Find where the given text appears and provide that cell's center as [x, y] coordinate. 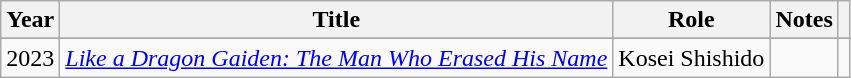
Role [692, 20]
Title [336, 20]
Like a Dragon Gaiden: The Man Who Erased His Name [336, 58]
Notes [804, 20]
2023 [30, 58]
Year [30, 20]
Kosei Shishido [692, 58]
